Return the [X, Y] coordinate for the center point of the cell that contains the specified text.  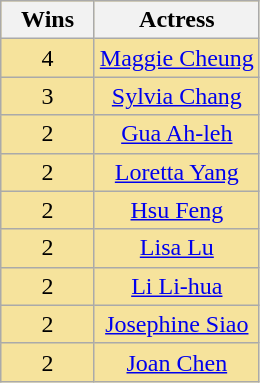
Josephine Siao [176, 324]
3 [48, 96]
Li Li-hua [176, 286]
Sylvia Chang [176, 96]
4 [48, 58]
Hsu Feng [176, 210]
Wins [48, 20]
Actress [176, 20]
Gua Ah-leh [176, 134]
Loretta Yang [176, 172]
Joan Chen [176, 362]
Lisa Lu [176, 248]
Maggie Cheung [176, 58]
